Provide the (X, Y) coordinate of the cell's center where the given text is located.  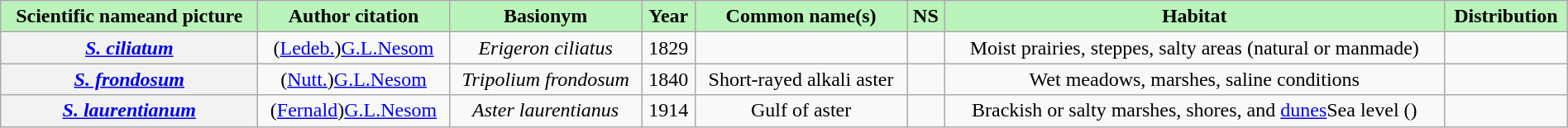
S. ciliatum (129, 48)
Author citation (354, 17)
Wet meadows, marshes, saline conditions (1194, 79)
Basionym (546, 17)
Short-rayed alkali aster (801, 79)
Tripolium frondosum (546, 79)
Habitat (1194, 17)
Brackish or salty marshes, shores, and dunesSea level () (1194, 111)
Distribution (1505, 17)
1914 (668, 111)
Common name(s) (801, 17)
S. frondosum (129, 79)
(Fernald)G.L.Nesom (354, 111)
NS (926, 17)
1829 (668, 48)
(Nutt.)G.L.Nesom (354, 79)
1840 (668, 79)
Erigeron ciliatus (546, 48)
S. laurentianum (129, 111)
Scientific nameand picture (129, 17)
Year (668, 17)
(Ledeb.)G.L.Nesom (354, 48)
Aster laurentianus (546, 111)
Moist prairies, steppes, salty areas (natural or manmade) (1194, 48)
Gulf of aster (801, 111)
